Identify which cell holds the provided text, then report its [x, y] central coordinate. 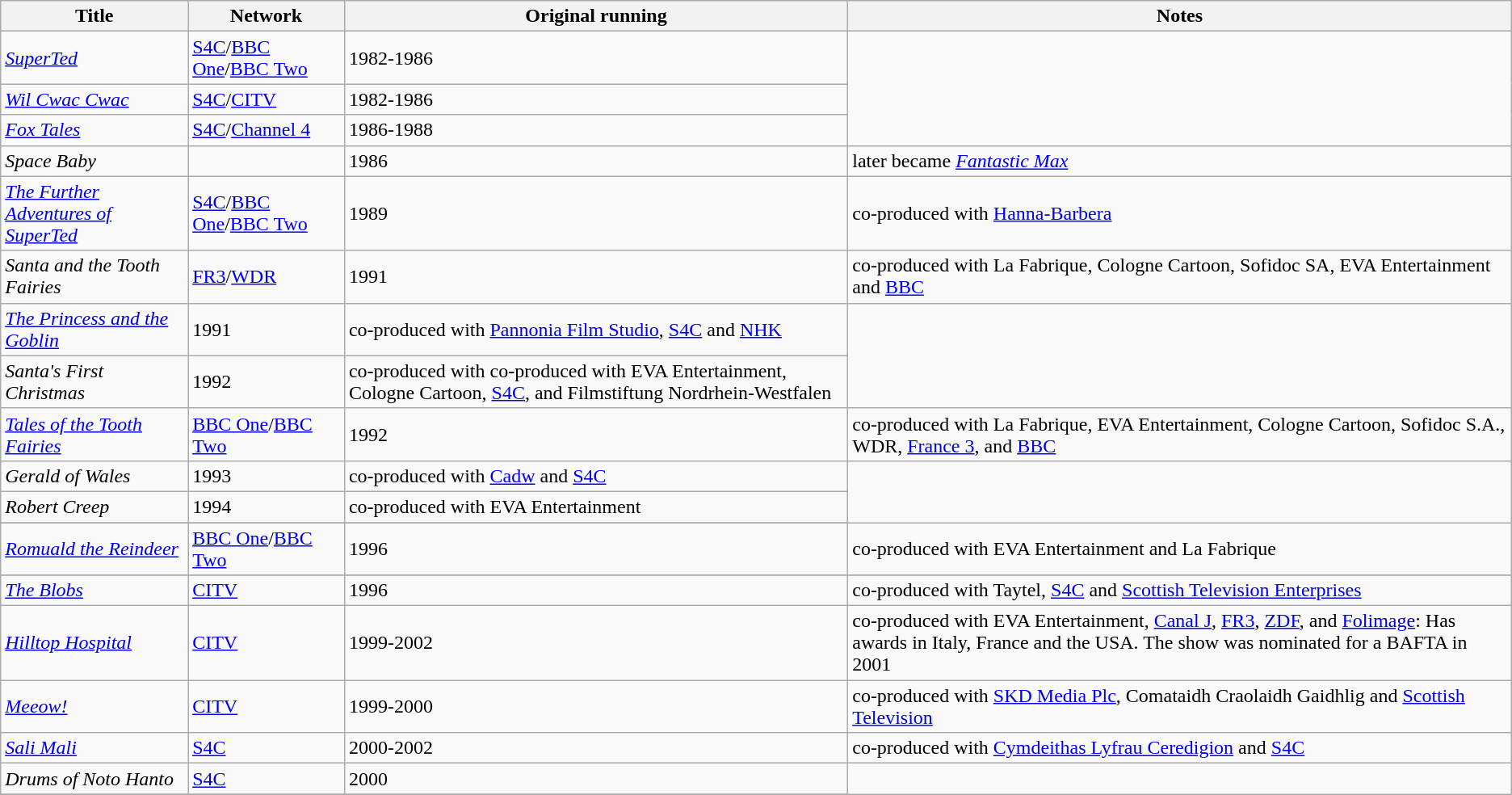
Sali Mali [94, 748]
co-produced with La Fabrique, EVA Entertainment, Cologne Cartoon, Sofidoc S.A., WDR, France 3, and BBC [1180, 435]
Title [94, 16]
co-produced with La Fabrique, Cologne Cartoon, Sofidoc SA, EVA Entertainment and BBC [1180, 276]
Network [267, 16]
Meeow! [94, 706]
co-produced with EVA Entertainment [596, 507]
Gerald of Wales [94, 476]
The Further Adventures of SuperTed [94, 213]
Wil Cwac Cwac [94, 99]
The Princess and the Goblin [94, 330]
co-produced with Pannonia Film Studio, S4C and NHK [596, 330]
Notes [1180, 16]
1986-1988 [596, 130]
1993 [267, 476]
Tales of the Tooth Fairies [94, 435]
2000-2002 [596, 748]
SuperTed [94, 58]
The Blobs [94, 591]
Hilltop Hospital [94, 643]
co-produced with Cymdeithas Lyfrau Ceredigion and S4C [1180, 748]
Santa's First Christmas [94, 381]
Drums of Noto Hanto [94, 779]
S4C/Channel 4 [267, 130]
1999-2000 [596, 706]
FR3/WDR [267, 276]
co-produced with EVA Entertainment and La Fabrique [1180, 548]
co-produced with Taytel, S4C and Scottish Television Enterprises [1180, 591]
1989 [596, 213]
Santa and the Tooth Fairies [94, 276]
2000 [596, 779]
co-produced with Hanna-Barbera [1180, 213]
1986 [596, 161]
Fox Tales [94, 130]
S4C/CITV [267, 99]
1994 [267, 507]
later became Fantastic Max [1180, 161]
Original running [596, 16]
Robert Creep [94, 507]
1999-2002 [596, 643]
co-produced with SKD Media Plc, Comataidh Craolaidh Gaidhlig and Scottish Television [1180, 706]
co-produced with co-produced with EVA Entertainment, Cologne Cartoon, S4C, and Filmstiftung Nordrhein-Westfalen [596, 381]
Romuald the Reindeer [94, 548]
Space Baby [94, 161]
co-produced with Cadw and S4C [596, 476]
